From the cell containing the given text, extract its center point as [x, y] coordinate. 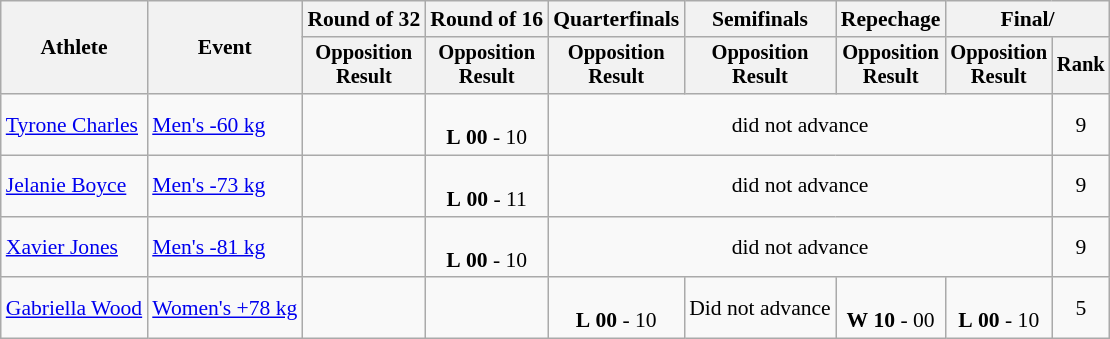
Tyrone Charles [74, 124]
Did not advance [760, 308]
Round of 32 [364, 19]
L 00 - 11 [486, 186]
Gabriella Wood [74, 308]
Men's -60 kg [224, 124]
Rank [1081, 66]
Men's -73 kg [224, 186]
5 [1081, 308]
Jelanie Boyce [74, 186]
Athlete [74, 48]
Xavier Jones [74, 248]
Men's -81 kg [224, 248]
Semifinals [760, 19]
Women's +78 kg [224, 308]
Final/ [1027, 19]
W 10 - 00 [891, 308]
Quarterfinals [616, 19]
Repechage [891, 19]
Event [224, 48]
Round of 16 [486, 19]
